Scan for the cell matching the given text and deliver its (x, y) coordinate at center. 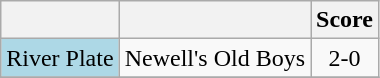
2-0 (345, 58)
Newell's Old Boys (214, 58)
Score (345, 20)
River Plate (60, 58)
